Return (X, Y) of the center of cell containing provided text 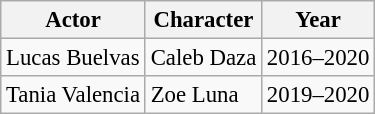
Character (203, 20)
Year (318, 20)
Zoe Luna (203, 95)
2019–2020 (318, 95)
Tania Valencia (74, 95)
Actor (74, 20)
2016–2020 (318, 58)
Caleb Daza (203, 58)
Lucas Buelvas (74, 58)
